Find where the given text appears and provide that cell's center as [x, y] coordinate. 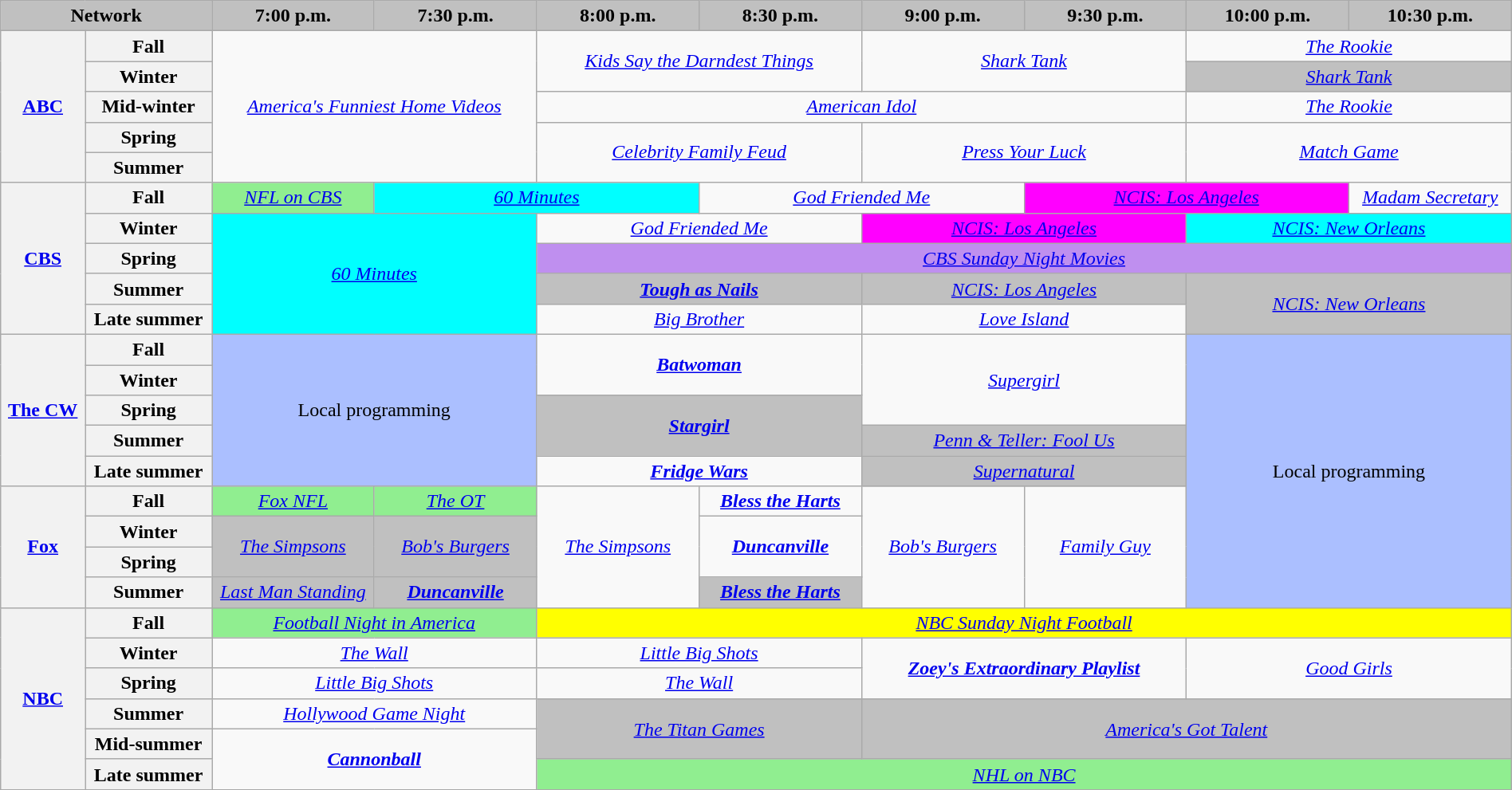
7:30 p.m. [455, 16]
Fridge Wars [699, 471]
Press Your Luck [1024, 152]
Celebrity Family Feud [699, 152]
Supergirl [1024, 379]
Stargirl [699, 426]
Football Night in America [375, 623]
Network [107, 16]
American Idol [861, 107]
ABC [43, 107]
Tough as Nails [699, 289]
Madam Secretary [1430, 198]
America's Funniest Home Videos [375, 107]
Big Brother [699, 319]
Zoey's Extraordinary Playlist [1024, 668]
Hollywood Game Night [375, 713]
Mid-winter [148, 107]
America's Got Talent [1187, 729]
Last Man Standing [293, 592]
8:30 p.m. [781, 16]
NBC Sunday Night Football [1024, 623]
10:30 p.m. [1430, 16]
Cannonball [375, 759]
Good Girls [1349, 668]
Family Guy [1105, 547]
Batwoman [699, 364]
The CW [43, 410]
8:00 p.m. [618, 16]
Match Game [1349, 152]
NFL on CBS [293, 198]
Mid-summer [148, 744]
NHL on NBC [1024, 774]
Kids Say the Darndest Things [699, 61]
CBS [43, 258]
The Titan Games [699, 729]
CBS Sunday Night Movies [1024, 258]
10:00 p.m. [1268, 16]
NBC [43, 698]
9:00 p.m. [943, 16]
Love Island [1024, 319]
The OT [455, 501]
Penn & Teller: Fool Us [1024, 441]
Supernatural [1024, 471]
Fox NFL [293, 501]
7:00 p.m. [293, 16]
9:30 p.m. [1105, 16]
Fox [43, 547]
